Pinpoint the cell where the given text exists, returning its (x, y) midpoint coordinate. 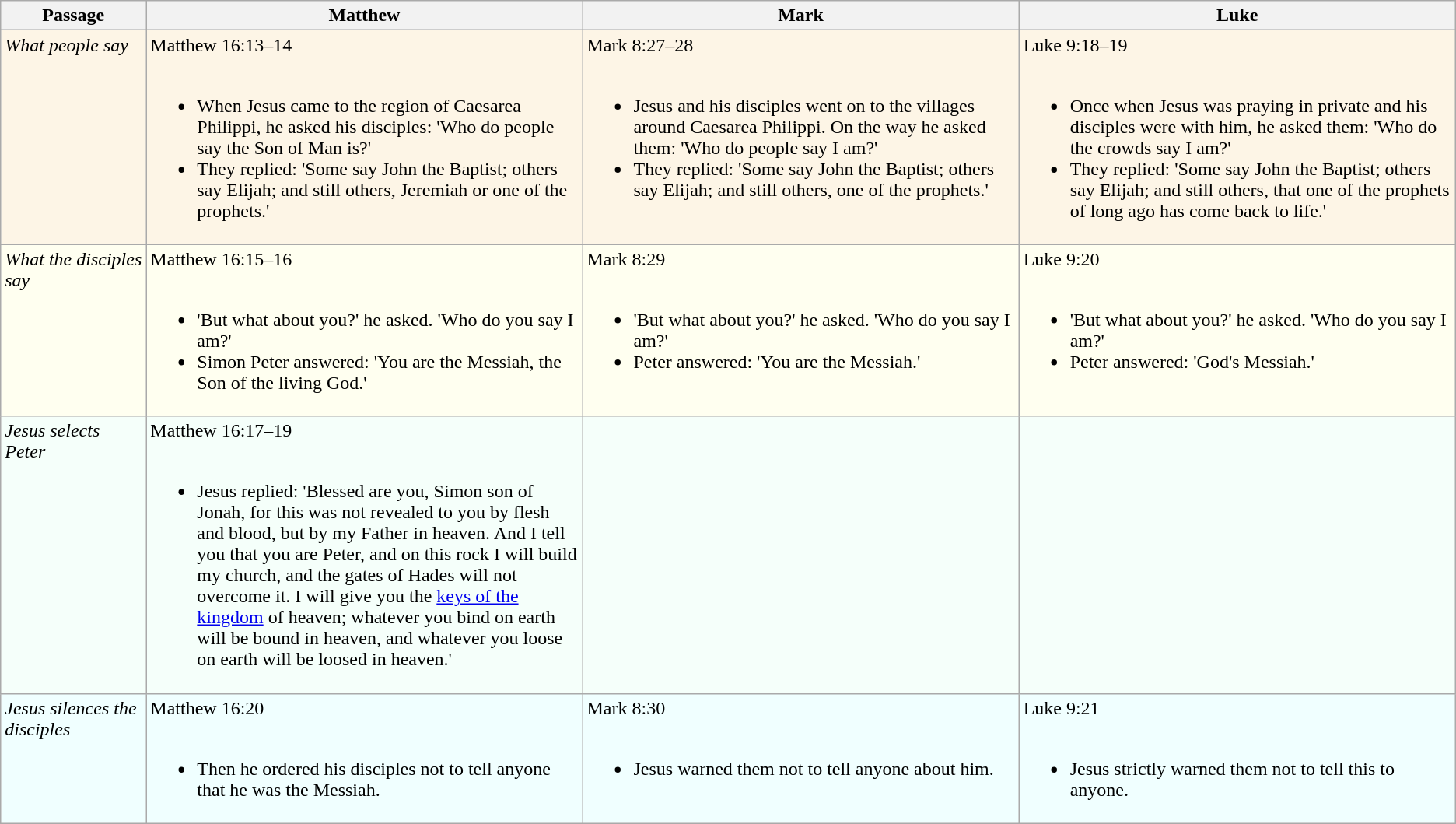
Mark (801, 16)
Passage (73, 16)
Matthew (364, 16)
Luke 9:20'But what about you?' he asked. 'Who do you say I am?'Peter answered: 'God's Messiah.' (1237, 330)
Luke 9:21Jesus strictly warned them not to tell this to anyone. (1237, 758)
Luke (1237, 16)
Jesus selects Peter (73, 555)
What people say (73, 137)
Mark 8:29'But what about you?' he asked. 'Who do you say I am?'Peter answered: 'You are the Messiah.' (801, 330)
Mark 8:30Jesus warned them not to tell anyone about him. (801, 758)
What the disciples say (73, 330)
Matthew 16:20Then he ordered his disciples not to tell anyone that he was the Messiah. (364, 758)
Matthew 16:15–16'But what about you?' he asked. 'Who do you say I am?'Simon Peter answered: 'You are the Messiah, the Son of the living God.' (364, 330)
Jesus silences the disciples (73, 758)
